For the text-containing cell, return its midpoint in (x, y) coordinate format. 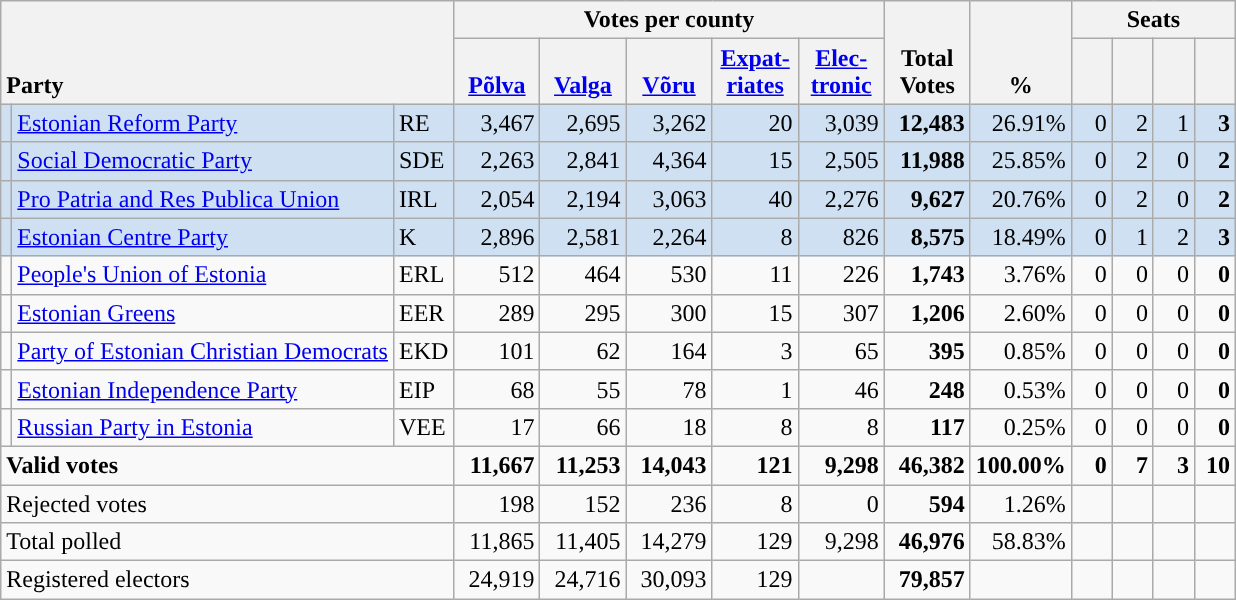
% (1020, 52)
Elec- tronic (841, 72)
EIP (423, 389)
10 (1214, 465)
Registered electors (228, 580)
25.85% (1020, 161)
30,093 (669, 580)
289 (497, 313)
100.00% (1020, 465)
3,039 (841, 123)
2,194 (583, 199)
11 (755, 275)
Votes per county (669, 20)
46,976 (927, 542)
79,857 (927, 580)
2,263 (497, 161)
18 (669, 427)
226 (841, 275)
Party of Estonian Christian Democrats (203, 351)
464 (583, 275)
78 (669, 389)
Valga (583, 72)
0.85% (1020, 351)
11,405 (583, 542)
65 (841, 351)
530 (669, 275)
8,575 (927, 237)
Party (228, 52)
594 (927, 503)
395 (927, 351)
46,382 (927, 465)
Estonian Greens (203, 313)
EER (423, 313)
117 (927, 427)
Estonian Centre Party (203, 237)
826 (841, 237)
Russian Party in Estonia (203, 427)
Expat- riates (755, 72)
11,253 (583, 465)
K (423, 237)
14,279 (669, 542)
198 (497, 503)
68 (497, 389)
Social Democratic Party (203, 161)
17 (497, 427)
Estonian Independence Party (203, 389)
58.83% (1020, 542)
Valid votes (228, 465)
2,276 (841, 199)
People's Union of Estonia (203, 275)
0.25% (1020, 427)
24,716 (583, 580)
VEE (423, 427)
11,865 (497, 542)
Total polled (228, 542)
3,063 (669, 199)
Rejected votes (228, 503)
Seats (1153, 20)
ERL (423, 275)
24,919 (497, 580)
1,206 (927, 313)
EKD (423, 351)
1.26% (1020, 503)
2,841 (583, 161)
3.76% (1020, 275)
2,054 (497, 199)
26.91% (1020, 123)
121 (755, 465)
18.49% (1020, 237)
2,695 (583, 123)
3,467 (497, 123)
Estonian Reform Party (203, 123)
248 (927, 389)
1,743 (927, 275)
Võru (669, 72)
152 (583, 503)
66 (583, 427)
11,988 (927, 161)
164 (669, 351)
20.76% (1020, 199)
2,581 (583, 237)
4,364 (669, 161)
2,505 (841, 161)
40 (755, 199)
RE (423, 123)
9,627 (927, 199)
0.53% (1020, 389)
3,262 (669, 123)
62 (583, 351)
2,896 (497, 237)
Total Votes (927, 52)
55 (583, 389)
IRL (423, 199)
295 (583, 313)
2.60% (1020, 313)
300 (669, 313)
12,483 (927, 123)
Pro Patria and Res Publica Union (203, 199)
46 (841, 389)
Põlva (497, 72)
7 (1132, 465)
512 (497, 275)
14,043 (669, 465)
236 (669, 503)
2,264 (669, 237)
SDE (423, 161)
11,667 (497, 465)
307 (841, 313)
20 (755, 123)
101 (497, 351)
